Locate the cell with the specified text and output its (x, y) center coordinate. 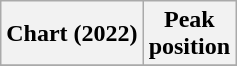
Chart (2022) (72, 34)
Peak position (189, 34)
